Return [x, y] of the center of cell containing provided text 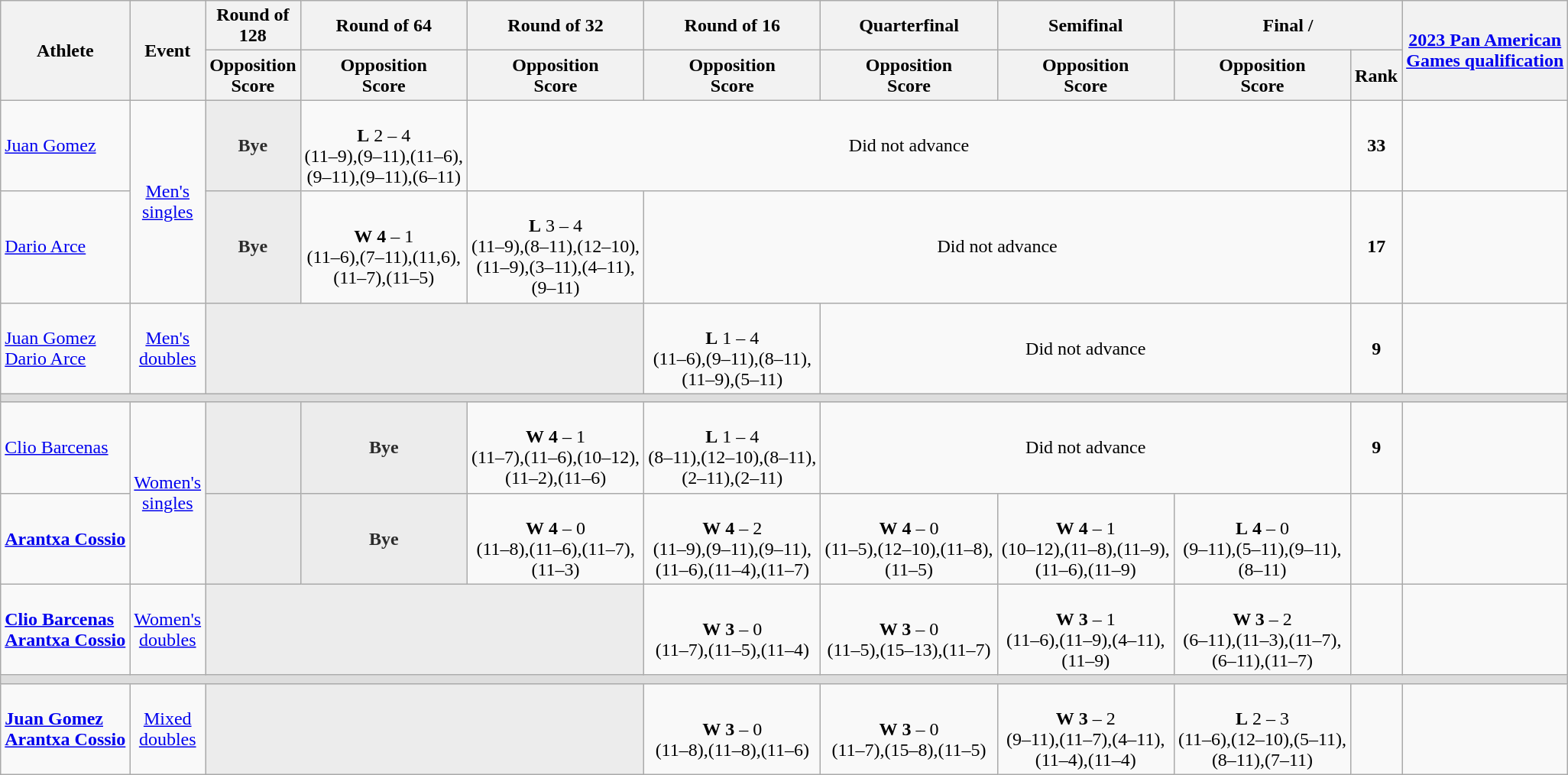
W 4 – 1(11–7),(11–6),(10–12),(11–2),(11–6) [555, 448]
Athlete [66, 50]
Event [168, 50]
W 3 – 1(11–6),(11–9),(4–11),(11–9) [1085, 630]
L 4 – 0(9–11),(5–11),(9–11),(8–11) [1262, 538]
L 1 – 4(8–11),(12–10),(8–11),(2–11),(2–11) [732, 448]
W 3 – 0(11–7),(15–8),(11–5) [909, 729]
Semifinal [1085, 26]
Juan GomezDario Arce [66, 349]
L 1 – 4(11–6),(9–11),(8–11),(11–9),(5–11) [732, 349]
Round of 128 [253, 26]
W 3 – 0(11–8),(11–8),(11–6) [732, 729]
L 2 – 4(11–9),(9–11),(11–6),(9–11),(9–11),(6–11) [384, 145]
Final / [1288, 26]
Mixed doubles [168, 729]
Women's doubles [168, 630]
W 3 – 0(11–7),(11–5),(11–4) [732, 630]
Men's doubles [168, 349]
Women's singles [168, 493]
33 [1377, 145]
W 3 – 2(6–11),(11–3),(11–7),(6–11),(11–7) [1262, 630]
2023 Pan American Games qualification [1485, 50]
L 2 – 3(11–6),(12–10),(5–11),(8–11),(7–11) [1262, 729]
Rank [1377, 75]
Clio Barcenas [66, 448]
L 3 – 4(11–9),(8–11),(12–10),(11–9),(3–11),(4–11),(9–11) [555, 247]
17 [1377, 247]
Dario Arce [66, 247]
Round of 32 [555, 26]
Clio BarcenasArantxa Cossio [66, 630]
W 4 – 0(11–5),(12–10),(11–8),(11–5) [909, 538]
W 4 – 1(11–6),(7–11),(11,6),(11–7),(11–5) [384, 247]
Round of 16 [732, 26]
Juan Gomez [66, 145]
W 3 – 2(9–11),(11–7),(4–11),(11–4),(11–4) [1085, 729]
W 4 – 0(11–8),(11–6),(11–7),(11–3) [555, 538]
Juan GomezArantxa Cossio [66, 729]
Men's singles [168, 202]
W 4 – 2(11–9),(9–11),(9–11),(11–6),(11–4),(11–7) [732, 538]
W 4 – 1(10–12),(11–8),(11–9),(11–6),(11–9) [1085, 538]
Quarterfinal [909, 26]
Round of 64 [384, 26]
Arantxa Cossio [66, 538]
W 3 – 0(11–5),(15–13),(11–7) [909, 630]
